Capture the cell that displays the provided text and extract its (X, Y) central coordinate. 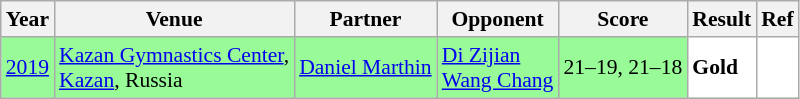
Venue (174, 19)
Daniel Marthin (366, 68)
Result (722, 19)
Score (622, 19)
Ref (777, 19)
Kazan Gymnastics Center,Kazan, Russia (174, 68)
Di Zijian Wang Chang (498, 68)
Opponent (498, 19)
Partner (366, 19)
Year (28, 19)
Gold (722, 68)
21–19, 21–18 (622, 68)
2019 (28, 68)
